Output the [X, Y] coordinate of the center of the cell containing the given text.  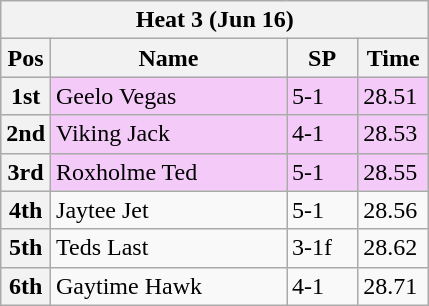
Gaytime Hawk [169, 286]
28.55 [394, 172]
Heat 3 (Jun 16) [215, 20]
1st [26, 96]
Teds Last [169, 248]
Time [394, 58]
28.51 [394, 96]
2nd [26, 134]
5th [26, 248]
28.53 [394, 134]
Pos [26, 58]
Name [169, 58]
SP [322, 58]
28.71 [394, 286]
4th [26, 210]
28.62 [394, 248]
Jaytee Jet [169, 210]
Viking Jack [169, 134]
Roxholme Ted [169, 172]
3-1f [322, 248]
Geelo Vegas [169, 96]
6th [26, 286]
3rd [26, 172]
28.56 [394, 210]
